Provide the (x, y) coordinate of the cell's center where the given text is located.  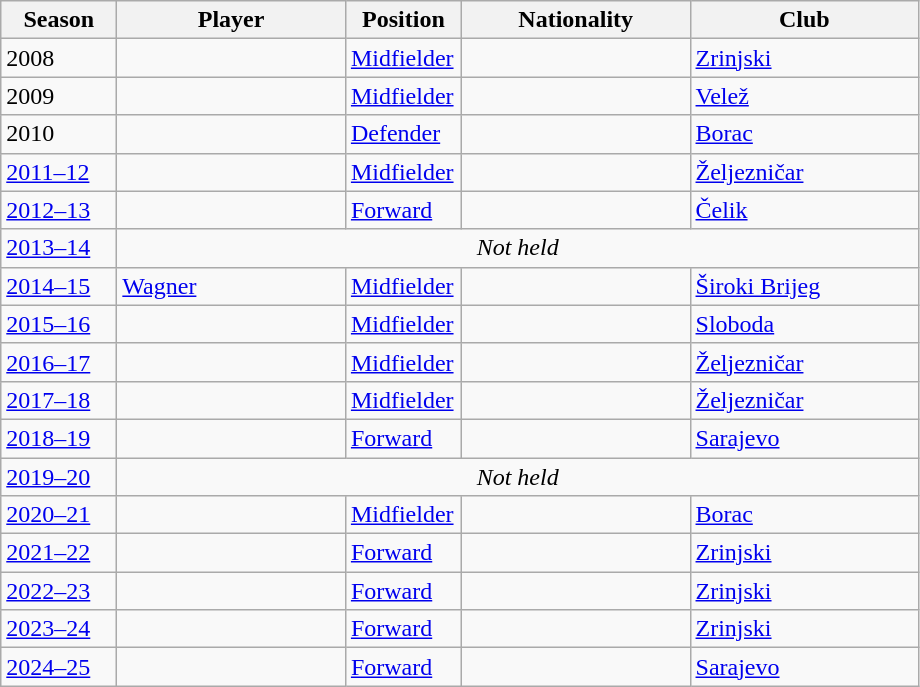
Velež (804, 96)
Club (804, 20)
2010 (59, 134)
2021–22 (59, 553)
2022–23 (59, 591)
2011–12 (59, 172)
Season (59, 20)
2020–21 (59, 515)
2018–19 (59, 438)
2012–13 (59, 210)
2009 (59, 96)
Wagner (232, 286)
Sloboda (804, 324)
Široki Brijeg (804, 286)
2024–25 (59, 667)
2019–20 (59, 477)
2023–24 (59, 629)
Player (232, 20)
2008 (59, 58)
Čelik (804, 210)
2013–14 (59, 248)
Nationality (576, 20)
Position (403, 20)
Defender (403, 134)
2017–18 (59, 400)
2015–16 (59, 324)
2016–17 (59, 362)
2014–15 (59, 286)
